Provide the [X, Y] coordinate of the cell's center where the given text is located.  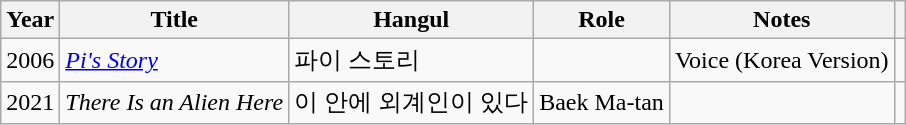
Baek Ma-tan [602, 102]
이 안에 외계인이 있다 [412, 102]
Role [602, 20]
2021 [30, 102]
There Is an Alien Here [174, 102]
Voice (Korea Version) [782, 60]
Title [174, 20]
Pi's Story [174, 60]
Year [30, 20]
Notes [782, 20]
Hangul [412, 20]
파이 스토리 [412, 60]
2006 [30, 60]
